Return [X, Y] of the center of cell containing provided text 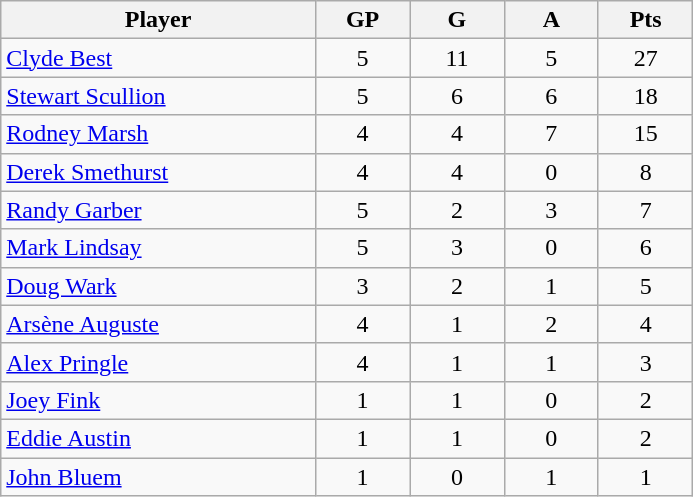
Clyde Best [158, 58]
Arsène Auguste [158, 324]
Joey Fink [158, 400]
15 [645, 134]
27 [645, 58]
GP [362, 20]
Alex Pringle [158, 362]
11 [457, 58]
A [551, 20]
Eddie Austin [158, 438]
John Bluem [158, 477]
Mark Lindsay [158, 248]
Derek Smethurst [158, 172]
8 [645, 172]
G [457, 20]
Doug Wark [158, 286]
Randy Garber [158, 210]
Pts [645, 20]
Rodney Marsh [158, 134]
Player [158, 20]
18 [645, 96]
Stewart Scullion [158, 96]
